Pinpoint the cell where the given text exists, returning its (x, y) midpoint coordinate. 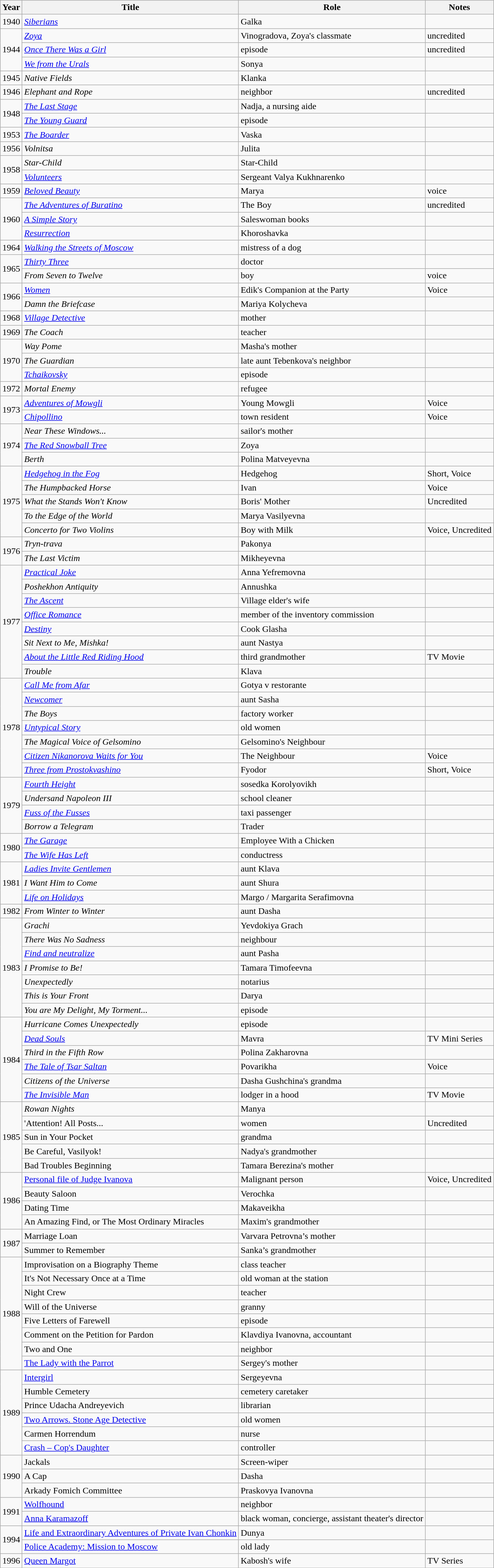
From Winter to Winter (131, 911)
Dating Time (131, 1208)
The Boy (332, 205)
Galka (332, 22)
Rowan Nights (131, 1109)
controller (332, 1448)
boy (332, 276)
Mavra (332, 1038)
Trader (332, 826)
town resident (332, 417)
Year (11, 7)
Women (131, 290)
Be Сareful, Vasilyok! (131, 1151)
Bad Troubles Beginning (131, 1165)
neighbour (332, 939)
1972 (11, 388)
Sun in Your Pocket (131, 1137)
1985 (11, 1137)
Maxim's grandmother (332, 1222)
Verochka (332, 1194)
1976 (11, 551)
You are My Delight, My Torment... (131, 1010)
Sergeant Valya Kukhnarenko (332, 177)
Polina Matveyevna (332, 459)
Anna Karamazoff (131, 1518)
Crash – Cop's Daughter (131, 1448)
Destiny (131, 629)
Trouble (131, 671)
Povarikha (332, 1066)
1994 (11, 1540)
A Simple Story (131, 219)
Two and One (131, 1349)
Five Letters of Farewell (131, 1321)
Manya (332, 1109)
Comment on the Petition for Pardon (131, 1335)
Ladies Invite Gentlemen (131, 869)
1987 (11, 1243)
Thirty Three (131, 262)
The Neighbour (332, 756)
Mariya Kolycheva (332, 304)
Boris' Mother (332, 502)
We from the Urals (131, 64)
1979 (11, 805)
Borrow a Telegram (131, 826)
Arkady Fomich Committee (131, 1490)
Summer to Remember (131, 1250)
lodger in a hood (332, 1095)
Malignant person (332, 1180)
Role (332, 7)
1945 (11, 78)
Title (131, 7)
1953 (11, 134)
1968 (11, 318)
1940 (11, 22)
aunt Dasha (332, 911)
Poshekhon Antiquity (131, 586)
1948 (11, 113)
1975 (11, 502)
Life on Holidays (131, 897)
What the Stands Won't Know (131, 502)
Gotya v restorante (332, 685)
Sergeyevna (332, 1377)
An Amazing Find, or The Most Ordinary Miracles (131, 1222)
Call Me from Afar (131, 685)
Native Fields (131, 78)
1982 (11, 911)
Beauty Saloon (131, 1194)
Dasha Gushchina's grandma (332, 1081)
TV Series (460, 1561)
Improvisation on a Biography Theme (131, 1264)
Julita (332, 148)
Village Detective (131, 318)
Intergirl (131, 1377)
Elephant and Rope (131, 92)
Personal file of Judge Ivanova (131, 1180)
Edik's Companion at the Party (332, 290)
Khoroshavka (332, 233)
Annushka (332, 586)
The Boys (131, 714)
Employee With a Chicken (332, 840)
Sonya (332, 64)
1965 (11, 269)
Adventures of Mowgli (131, 403)
sailor's mother (332, 431)
1959 (11, 191)
doctor (332, 262)
Dasha (332, 1476)
Undersand Napoleon III (131, 798)
Walking the Streets of Moscow (131, 247)
Fuss of the Fusses (131, 812)
Two Arrows. Stone Age Detective (131, 1420)
Three from Prostokvashino (131, 770)
Siberians (131, 22)
Once There Was a Girl (131, 50)
1989 (11, 1413)
The Last Victim (131, 558)
Find and neutralize (131, 954)
Berth (131, 459)
Screen-wiper (332, 1462)
1974 (11, 445)
granny (332, 1306)
Queen Margot (131, 1561)
Untypical Story (131, 728)
aunt Nastya (332, 643)
old lady (332, 1547)
Wolfhound (131, 1504)
Marriage Loan (131, 1236)
Gelsomino's Neighbour (332, 742)
cemetery caretaker (332, 1391)
Nadja, a nursing aide (332, 106)
1988 (11, 1313)
Night Crew (131, 1292)
1946 (11, 92)
The Tale of Tsar Saltan (131, 1066)
Klanka (332, 78)
Varvara Petrovna’s mother (332, 1236)
Prince Udacha Andreyevich (131, 1405)
1984 (11, 1059)
Pakonya (332, 544)
Mortal Enemy (131, 388)
The Wife Has Left (131, 854)
I Want Him to Come (131, 883)
Concerto for Two Violins (131, 530)
1973 (11, 410)
Volunteers (131, 177)
1990 (11, 1476)
Ivan (332, 488)
TV Mini Series (460, 1038)
Way Рome (131, 346)
Mikheyevna (332, 558)
Sanka’s grandmother (332, 1250)
1991 (11, 1511)
From Seven to Twelve (131, 276)
About the Little Red Riding Hood (131, 657)
factory worker (332, 714)
Dunya (332, 1533)
The Humpbacked Horse (131, 488)
1996 (11, 1561)
aunt Sasha (332, 699)
Volnitsa (131, 148)
The Ascent (131, 600)
Sit Next to Me, Mishka! (131, 643)
aunt Shura (332, 883)
1966 (11, 297)
Young Mowgli (332, 403)
Tamara Berezina's mother (332, 1165)
aunt Pasha (332, 954)
Fyodor (332, 770)
Life and Extraordinary Adventures of Private Ivan Chonkin (131, 1533)
1960 (11, 219)
'Attention! All Posts... (131, 1123)
1956 (11, 148)
Third in the Fifth Row (131, 1052)
taxi passenger (332, 812)
Hurricane Comes Unexpectedly (131, 1024)
Humble Cemetery (131, 1391)
Vinogradova, Zoya's classmate (332, 36)
Grachi (131, 925)
nurse (332, 1434)
Tryn-trava (131, 544)
A Cap (131, 1476)
Police Academy: Mission to Moscow (131, 1547)
Practical Joke (131, 572)
It's Not Necessary Once at a Time (131, 1278)
third grandmother (332, 657)
Carmen Horrendum (131, 1434)
Office Romance (131, 614)
Unexpectedly (131, 982)
Marya Vasilyevna (332, 516)
women (332, 1123)
Praskovya Ivanovna (332, 1490)
school cleaner (332, 798)
1981 (11, 883)
Beloved Beauty (131, 191)
member of the inventory commission (332, 614)
Margo / Margarita Serafimovna (332, 897)
Village elder's wife (332, 600)
Yevdokiya Grach (332, 925)
Dead Souls (131, 1038)
1977 (11, 621)
Resurrection (131, 233)
The Last Stage (131, 106)
Chipollino (131, 417)
class teacher (332, 1264)
To the Edge of the World (131, 516)
old woman at the station (332, 1278)
librarian (332, 1405)
This is Your Front (131, 996)
Notes (460, 7)
There Was No Sadness (131, 939)
Hedgehog in the Fog (131, 473)
1978 (11, 728)
Newcomer (131, 699)
The Adventures of Buratino (131, 205)
Nadya's grandmother (332, 1151)
Klavdiya Ivanovna, accountant (332, 1335)
Jackals (131, 1462)
late aunt Tebenkova's neighbor (332, 360)
1958 (11, 170)
Tamara Timofeevna (332, 968)
Near These Windows... (131, 431)
The Boarder (131, 134)
I Promise to Be! (131, 968)
Masha's mother (332, 346)
black woman, concierge, assistant theater's director (332, 1518)
The Lady with the Parrot (131, 1363)
sosedka Korolyovikh (332, 784)
The Young Guard (131, 120)
The Coach (131, 332)
1944 (11, 50)
conductress (332, 854)
The Red Snowball Tree (131, 445)
1986 (11, 1201)
Cook Glasha (332, 629)
Makaveikha (332, 1208)
1983 (11, 968)
Hedgehog (332, 473)
Will of the Universe (131, 1306)
The Magical Voice of Gelsomino (131, 742)
1969 (11, 332)
The Garage (131, 840)
1964 (11, 247)
Sergey's mother (332, 1363)
Anna Yefremovna (332, 572)
grandma (332, 1137)
Kabosh's wife (332, 1561)
Damn the Briefcase (131, 304)
refugee (332, 388)
Klava (332, 671)
Citizens of the Universe (131, 1081)
notarius (332, 982)
1970 (11, 360)
The Guardian (131, 360)
Saleswoman books (332, 219)
mistress of a dog (332, 247)
Darya (332, 996)
The Invisible Man (131, 1095)
aunt Klava (332, 869)
Vaska (332, 134)
1980 (11, 847)
Citizen Nikanorova Waits for You (131, 756)
Boy with Milk (332, 530)
mother (332, 318)
Marya (332, 191)
Fourth Height (131, 784)
Tchaikovsky (131, 374)
Polina Zakharovna (332, 1052)
